Detect which cell encompasses the target text, then output its [x, y] center coordinate. 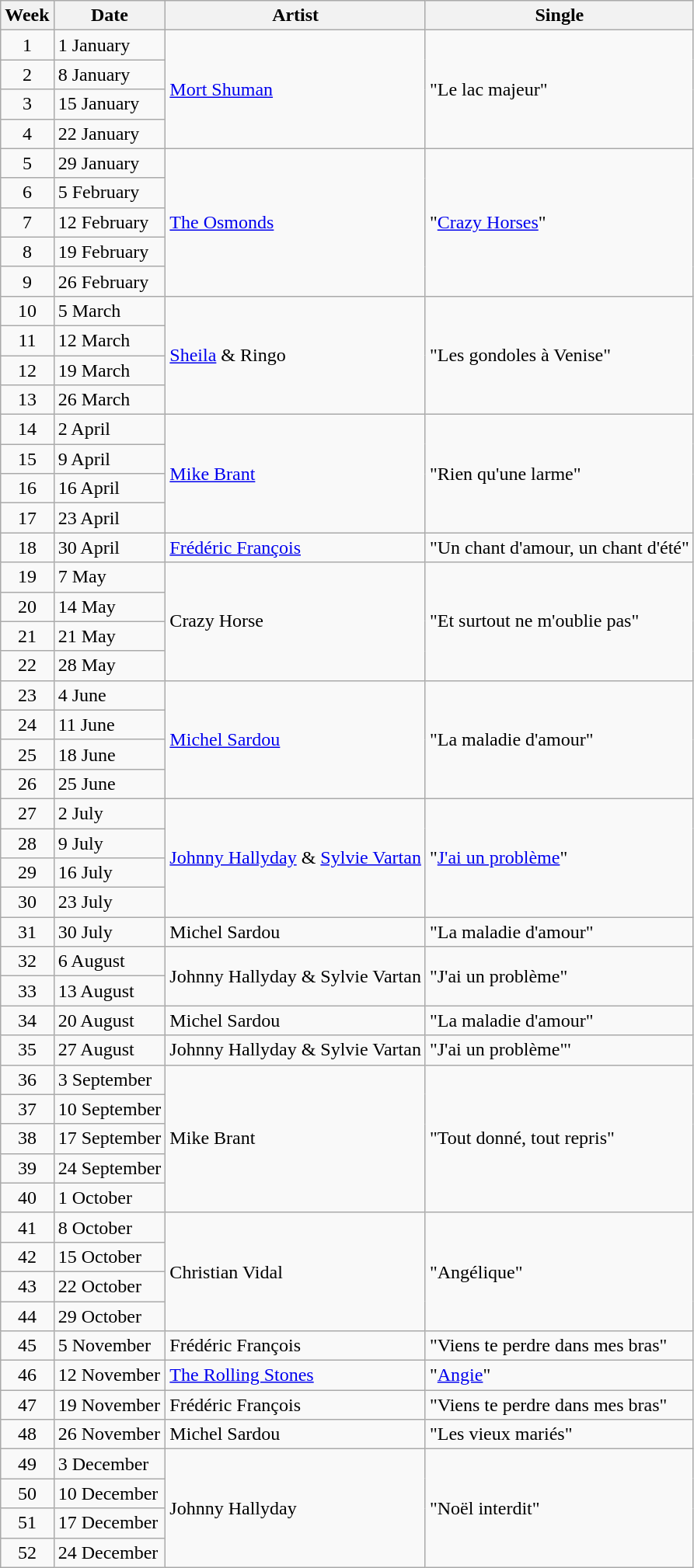
1 October [110, 1198]
14 May [110, 607]
22 January [110, 134]
39 [27, 1168]
3 September [110, 1080]
5 February [110, 193]
38 [27, 1139]
17 December [110, 1523]
10 September [110, 1109]
"Noël interdit" [560, 1508]
The Osmonds [295, 222]
The Rolling Stones [295, 1375]
29 [27, 873]
8 January [110, 75]
7 May [110, 577]
"Crazy Horses" [560, 222]
29 January [110, 163]
2 July [110, 813]
12 [27, 370]
43 [27, 1286]
20 [27, 607]
52 [27, 1552]
19 [27, 577]
3 December [110, 1464]
5 November [110, 1346]
30 [27, 902]
14 [27, 429]
26 March [110, 400]
2 [27, 75]
46 [27, 1375]
42 [27, 1257]
51 [27, 1523]
15 [27, 459]
5 March [110, 311]
11 June [110, 725]
12 March [110, 340]
26 February [110, 281]
"J'ai un problème"' [560, 1050]
"Tout donné, tout repris" [560, 1139]
41 [27, 1227]
4 June [110, 695]
26 [27, 784]
8 [27, 252]
37 [27, 1109]
35 [27, 1050]
24 December [110, 1552]
9 July [110, 843]
Crazy Horse [295, 621]
11 [27, 340]
50 [27, 1493]
20 August [110, 1020]
Single [560, 16]
Date [110, 16]
45 [27, 1346]
19 February [110, 252]
34 [27, 1020]
8 October [110, 1227]
Johnny Hallyday [295, 1508]
30 April [110, 548]
5 [27, 163]
16 [27, 488]
17 September [110, 1139]
36 [27, 1080]
19 November [110, 1405]
18 June [110, 754]
17 [27, 518]
24 [27, 725]
15 October [110, 1257]
27 [27, 813]
7 [27, 222]
32 [27, 961]
25 June [110, 784]
10 December [110, 1493]
Sheila & Ringo [295, 355]
Christian Vidal [295, 1271]
9 [27, 281]
2 April [110, 429]
"Les gondoles à Venise" [560, 355]
27 August [110, 1050]
16 July [110, 873]
23 July [110, 902]
Artist [295, 16]
33 [27, 991]
30 July [110, 932]
44 [27, 1316]
21 May [110, 636]
12 November [110, 1375]
22 [27, 666]
"Angélique" [560, 1271]
15 January [110, 104]
6 [27, 193]
23 [27, 695]
24 September [110, 1168]
19 March [110, 370]
"Rien qu'une larme" [560, 474]
10 [27, 311]
13 [27, 400]
3 [27, 104]
28 [27, 843]
49 [27, 1464]
Week [27, 16]
16 April [110, 488]
18 [27, 548]
47 [27, 1405]
4 [27, 134]
12 February [110, 222]
48 [27, 1434]
29 October [110, 1316]
28 May [110, 666]
6 August [110, 961]
1 January [110, 45]
40 [27, 1198]
25 [27, 754]
23 April [110, 518]
21 [27, 636]
26 November [110, 1434]
"Et surtout ne m'oublie pas" [560, 621]
"Angie" [560, 1375]
1 [27, 45]
31 [27, 932]
22 October [110, 1286]
9 April [110, 459]
"Le lac majeur" [560, 89]
"Les vieux mariés" [560, 1434]
13 August [110, 991]
"Un chant d'amour, un chant d'été" [560, 548]
Mort Shuman [295, 89]
